Capture the cell that displays the provided text and extract its (X, Y) central coordinate. 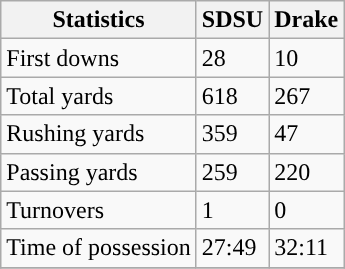
27:49 (232, 248)
SDSU (232, 20)
10 (306, 58)
47 (306, 134)
32:11 (306, 248)
1 (232, 210)
Rushing yards (99, 134)
28 (232, 58)
Total yards (99, 96)
259 (232, 172)
Passing yards (99, 172)
Statistics (99, 20)
Time of possession (99, 248)
Drake (306, 20)
359 (232, 134)
267 (306, 96)
First downs (99, 58)
0 (306, 210)
Turnovers (99, 210)
220 (306, 172)
618 (232, 96)
